Return (X, Y) of the center of cell containing provided text 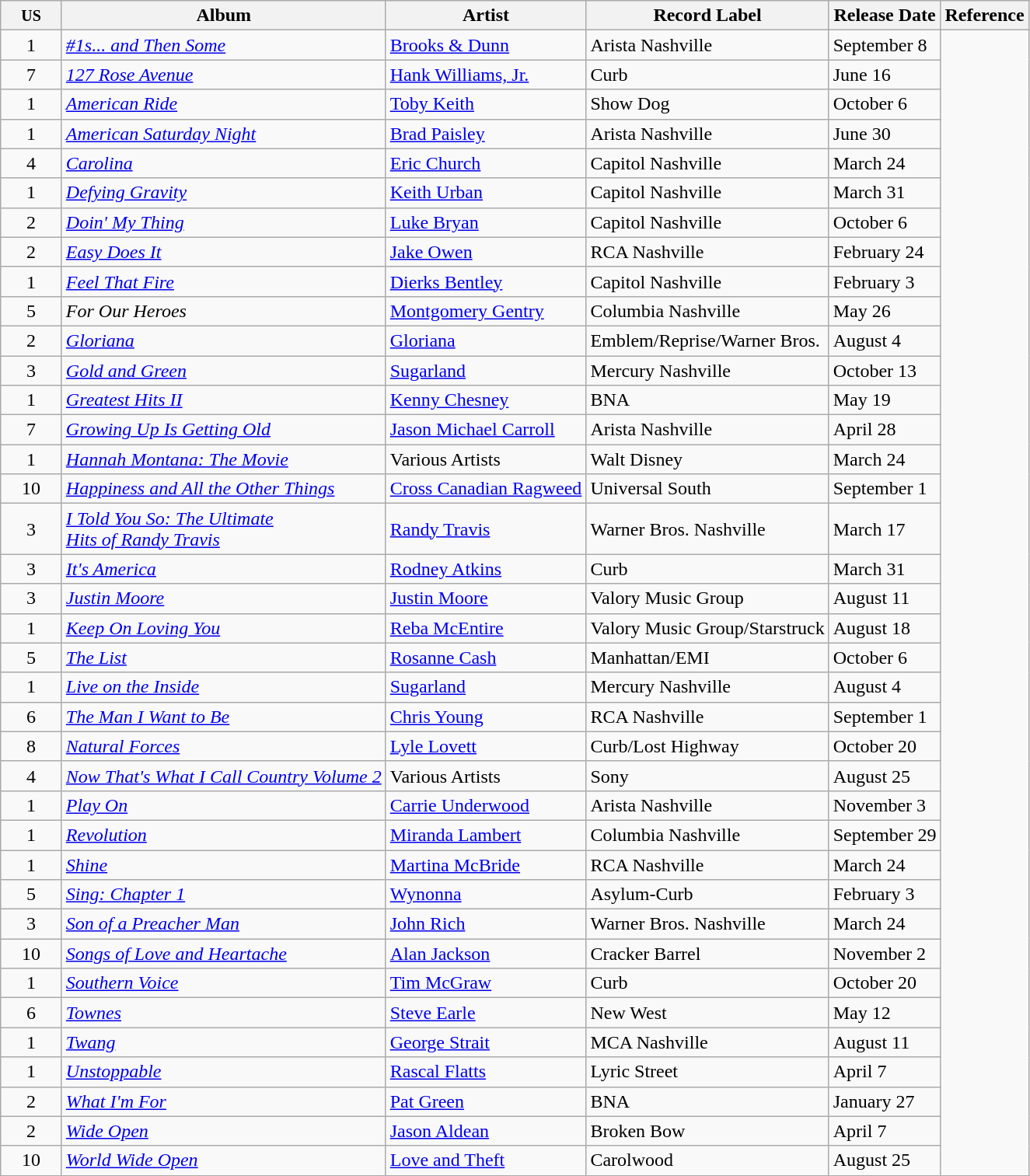
What I'm For (224, 1101)
Hank Williams, Jr. (486, 75)
April 28 (885, 430)
Alan Jackson (486, 954)
October 13 (885, 371)
Walt Disney (707, 459)
Curb/Lost Highway (707, 746)
Easy Does It (224, 252)
Rascal Flatts (486, 1072)
September 8 (885, 45)
Luke Bryan (486, 222)
New West (707, 1013)
Reba McEntire (486, 628)
John Rich (486, 924)
Record Label (707, 16)
Brooks & Dunn (486, 45)
Toby Keith (486, 104)
Broken Bow (707, 1131)
January 27 (885, 1101)
Play On (224, 805)
Eric Church (486, 163)
Gold and Green (224, 371)
Rosanne Cash (486, 658)
Valory Music Group (707, 598)
Martina McBride (486, 865)
November 3 (885, 805)
Live on the Inside (224, 687)
June 30 (885, 134)
March 17 (885, 529)
Asylum-Curb (707, 895)
Show Dog (707, 104)
Love and Theft (486, 1160)
Jason Aldean (486, 1131)
June 16 (885, 75)
Randy Travis (486, 529)
Chris Young (486, 717)
Now That's What I Call Country Volume 2 (224, 776)
Shine (224, 865)
Artist (486, 16)
Doin' My Thing (224, 222)
8 (31, 746)
Universal South (707, 489)
Jason Michael Carroll (486, 430)
Steve Earle (486, 1013)
May 12 (885, 1013)
Manhattan/EMI (707, 658)
Tim McGraw (486, 983)
Montgomery Gentry (486, 311)
Emblem/Reprise/Warner Bros. (707, 340)
Rodney Atkins (486, 569)
Cross Canadian Ragweed (486, 489)
The List (224, 658)
Feel That Fire (224, 281)
Son of a Preacher Man (224, 924)
Natural Forces (224, 746)
MCA Nashville (707, 1042)
August 18 (885, 628)
November 2 (885, 954)
Townes (224, 1013)
Songs of Love and Heartache (224, 954)
Pat Green (486, 1101)
Miranda Lambert (486, 835)
Reference (984, 16)
The Man I Want to Be (224, 717)
Happiness and All the Other Things (224, 489)
I Told You So: The UltimateHits of Randy Travis (224, 529)
It's America (224, 569)
Sing: Chapter 1 (224, 895)
Revolution (224, 835)
Lyric Street (707, 1072)
Defying Gravity (224, 193)
Carrie Underwood (486, 805)
Dierks Bentley (486, 281)
Cracker Barrel (707, 954)
American Saturday Night (224, 134)
Hannah Montana: The Movie (224, 459)
For Our Heroes (224, 311)
Keith Urban (486, 193)
September 29 (885, 835)
Album (224, 16)
Keep On Loving You (224, 628)
World Wide Open (224, 1160)
Twang (224, 1042)
May 26 (885, 311)
May 19 (885, 400)
#1s... and Then Some (224, 45)
Wide Open (224, 1131)
Sony (707, 776)
Brad Paisley (486, 134)
Jake Owen (486, 252)
Southern Voice (224, 983)
Wynonna (486, 895)
Lyle Lovett (486, 746)
Kenny Chesney (486, 400)
George Strait (486, 1042)
Carolwood (707, 1160)
Unstoppable (224, 1072)
Carolina (224, 163)
February 24 (885, 252)
US (31, 16)
Valory Music Group/Starstruck (707, 628)
Release Date (885, 16)
Greatest Hits II (224, 400)
American Ride (224, 104)
Growing Up Is Getting Old (224, 430)
127 Rose Avenue (224, 75)
